Find where the given text appears and provide that cell's center as [x, y] coordinate. 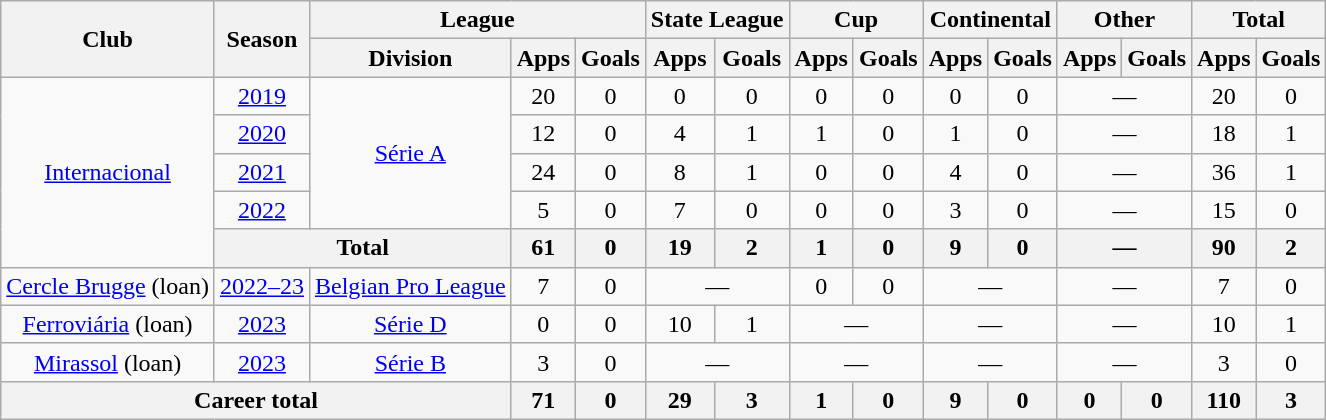
5 [543, 210]
36 [1224, 172]
League [477, 20]
2021 [262, 172]
Série B [410, 362]
Division [410, 58]
Cup [856, 20]
24 [543, 172]
19 [680, 248]
110 [1224, 400]
Continental [990, 20]
Mirassol (loan) [108, 362]
29 [680, 400]
Série A [410, 153]
12 [543, 134]
Other [1124, 20]
90 [1224, 248]
Internacional [108, 172]
15 [1224, 210]
Ferroviária (loan) [108, 324]
2022 [262, 210]
71 [543, 400]
Belgian Pro League [410, 286]
State League [717, 20]
Career total [256, 400]
18 [1224, 134]
Cercle Brugge (loan) [108, 286]
Season [262, 39]
Club [108, 39]
8 [680, 172]
2020 [262, 134]
2019 [262, 96]
Série D [410, 324]
61 [543, 248]
2022–23 [262, 286]
